Find where the given text appears and provide that cell's center as (X, Y) coordinate. 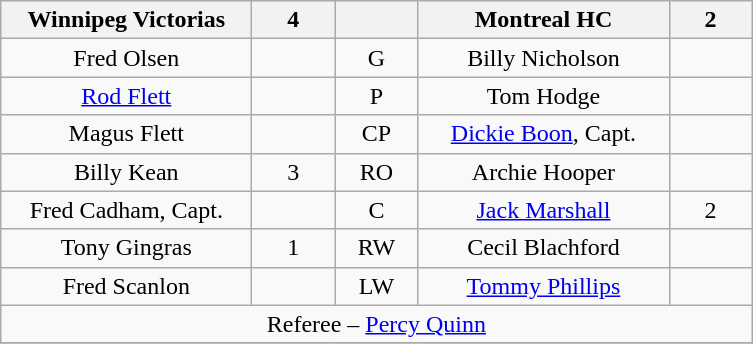
RW (376, 248)
3 (294, 172)
Billy Kean (126, 172)
Archie Hooper (544, 172)
P (376, 96)
Fred Scanlon (126, 286)
C (376, 210)
Magus Flett (126, 134)
Winnipeg Victorias (126, 20)
Fred Cadham, Capt. (126, 210)
Rod Flett (126, 96)
Jack Marshall (544, 210)
Dickie Boon, Capt. (544, 134)
Montreal HC (544, 20)
Tony Gingras (126, 248)
Cecil Blachford (544, 248)
Referee – Percy Quinn (376, 324)
Billy Nicholson (544, 58)
1 (294, 248)
4 (294, 20)
CP (376, 134)
Tommy Phillips (544, 286)
Fred Olsen (126, 58)
Tom Hodge (544, 96)
RO (376, 172)
G (376, 58)
LW (376, 286)
